Provide the (X, Y) coordinate of the cell's center where the given text is located.  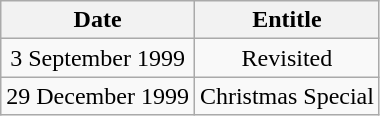
Entitle (286, 20)
Revisited (286, 58)
Date (98, 20)
Christmas Special (286, 96)
29 December 1999 (98, 96)
3 September 1999 (98, 58)
